Return the [x, y] coordinate for the center point of the cell that contains the specified text.  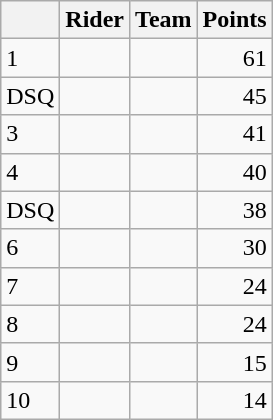
40 [234, 172]
45 [234, 96]
3 [30, 134]
10 [30, 400]
61 [234, 58]
Points [234, 20]
38 [234, 210]
7 [30, 286]
1 [30, 58]
6 [30, 248]
30 [234, 248]
4 [30, 172]
8 [30, 324]
9 [30, 362]
41 [234, 134]
Team [164, 20]
15 [234, 362]
14 [234, 400]
Rider [95, 20]
